Capture the cell that displays the provided text and extract its [X, Y] central coordinate. 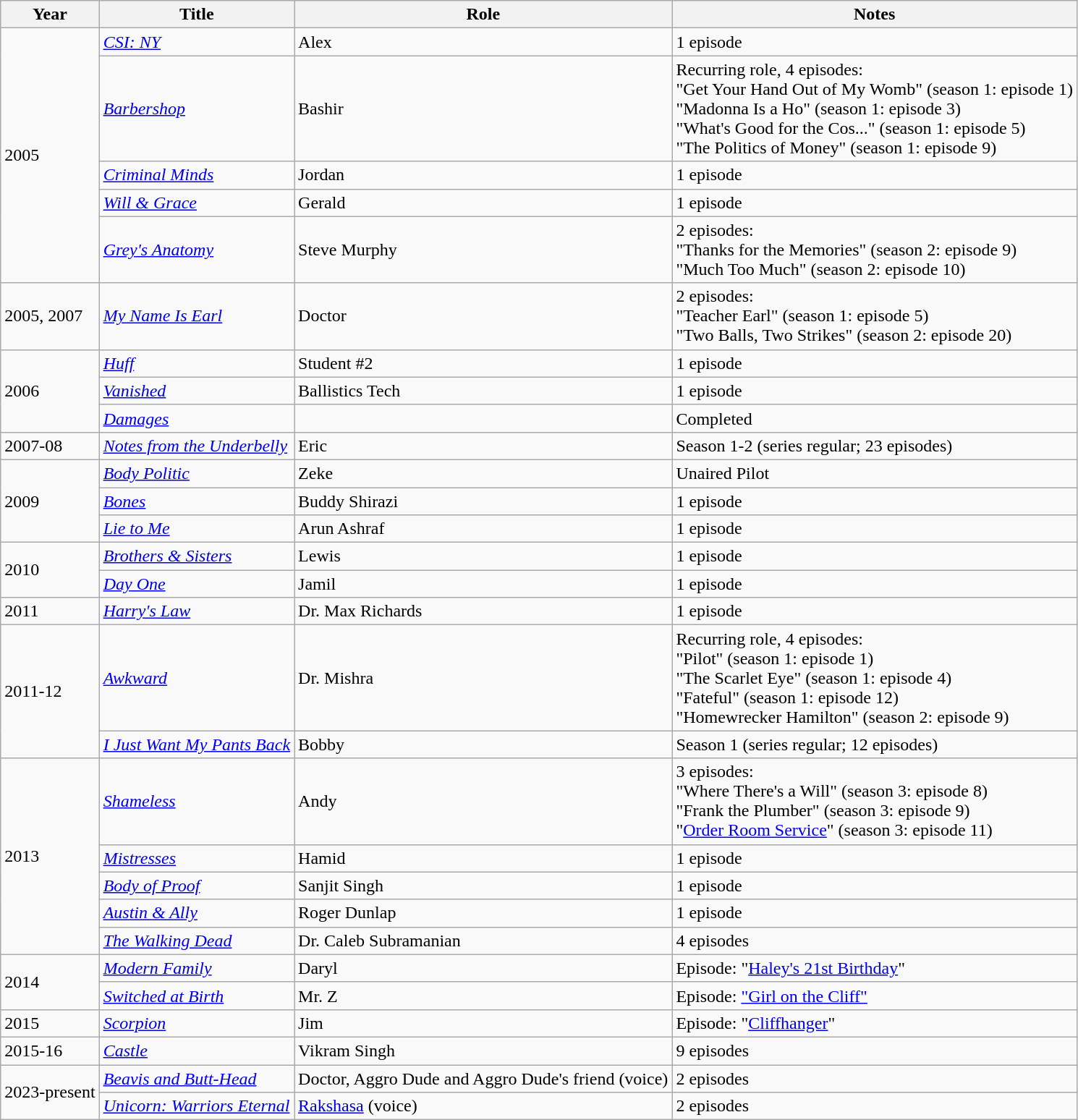
Title [197, 14]
Vanished [197, 391]
I Just Want My Pants Back [197, 744]
2011 [50, 611]
Episode: "Cliffhanger" [875, 1023]
Zeke [483, 473]
2023-present [50, 1093]
Austin & Ally [197, 913]
Switched at Birth [197, 996]
2010 [50, 570]
Huff [197, 363]
Jim [483, 1023]
Arun Ashraf [483, 529]
Alex [483, 42]
Brothers & Sisters [197, 556]
Unicorn: Warriors Eternal [197, 1106]
2011-12 [50, 692]
Hamid [483, 858]
Scorpion [197, 1023]
Harry's Law [197, 611]
Episode: "Girl on the Cliff" [875, 996]
4 episodes [875, 941]
9 episodes [875, 1051]
Vikram Singh [483, 1051]
CSI: NY [197, 42]
Body Politic [197, 473]
Episode: "Haley's 21st Birthday" [875, 968]
Doctor [483, 316]
Year [50, 14]
Completed [875, 418]
Notes [875, 14]
Dr. Mishra [483, 678]
Steve Murphy [483, 250]
2005 [50, 156]
Criminal Minds [197, 175]
Gerald [483, 203]
2006 [50, 391]
Modern Family [197, 968]
My Name Is Earl [197, 316]
2015 [50, 1023]
Bones [197, 501]
Notes from the Underbelly [197, 446]
Body of Proof [197, 886]
Season 1-2 (series regular; 23 episodes) [875, 446]
2014 [50, 982]
Shameless [197, 802]
Ballistics Tech [483, 391]
Rakshasa (voice) [483, 1106]
Castle [197, 1051]
Bashir [483, 109]
Damages [197, 418]
Grey's Anatomy [197, 250]
Lie to Me [197, 529]
Barbershop [197, 109]
3 episodes:"Where There's a Will" (season 3: episode 8)"Frank the Plumber" (season 3: episode 9)"Order Room Service" (season 3: episode 11) [875, 802]
Buddy Shirazi [483, 501]
2009 [50, 501]
Daryl [483, 968]
Student #2 [483, 363]
Role [483, 14]
2 episodes:"Thanks for the Memories" (season 2: episode 9)"Much Too Much" (season 2: episode 10) [875, 250]
2015-16 [50, 1051]
Roger Dunlap [483, 913]
Sanjit Singh [483, 886]
Mistresses [197, 858]
Will & Grace [197, 203]
The Walking Dead [197, 941]
Day One [197, 584]
Eric [483, 446]
Jordan [483, 175]
Season 1 (series regular; 12 episodes) [875, 744]
Doctor, Aggro Dude and Aggro Dude's friend (voice) [483, 1079]
Beavis and Butt-Head [197, 1079]
2007-08 [50, 446]
2005, 2007 [50, 316]
Unaired Pilot [875, 473]
Awkward [197, 678]
Andy [483, 802]
Bobby [483, 744]
2013 [50, 857]
2 episodes:"Teacher Earl" (season 1: episode 5)"Two Balls, Two Strikes" (season 2: episode 20) [875, 316]
Dr. Max Richards [483, 611]
Lewis [483, 556]
Mr. Z [483, 996]
Jamil [483, 584]
Dr. Caleb Subramanian [483, 941]
